Detect which cell encompasses the target text, then output its [x, y] center coordinate. 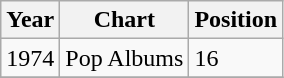
1974 [30, 58]
Pop Albums [124, 58]
Chart [124, 20]
Year [30, 20]
16 [236, 58]
Position [236, 20]
